Pinpoint the cell where the given text exists, returning its (x, y) midpoint coordinate. 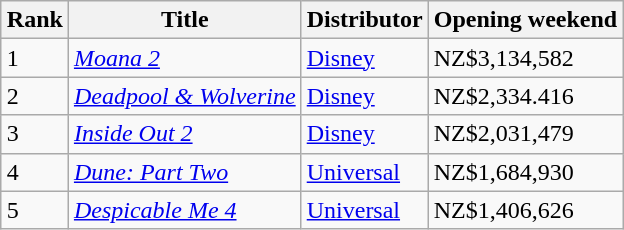
4 (34, 172)
NZ$1,684,930 (525, 172)
Inside Out 2 (184, 134)
1 (34, 58)
Deadpool & Wolverine (184, 96)
NZ$2,031,479 (525, 134)
NZ$3,134,582 (525, 58)
Dune: Part Two (184, 172)
NZ$2,334.416 (525, 96)
NZ$1,406,626 (525, 210)
2 (34, 96)
5 (34, 210)
Moana 2 (184, 58)
Distributor (364, 20)
Opening weekend (525, 20)
Despicable Me 4 (184, 210)
3 (34, 134)
Rank (34, 20)
Title (184, 20)
